Find where the given text appears and provide that cell's center as (X, Y) coordinate. 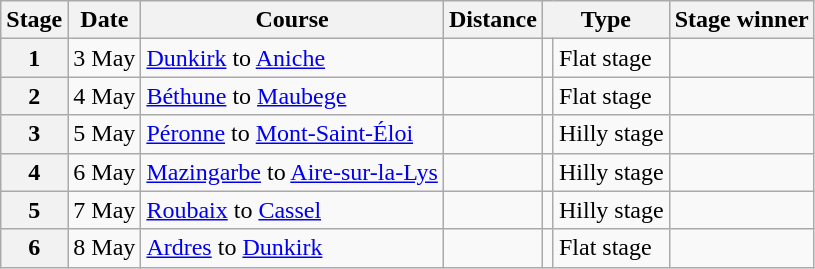
5 (34, 210)
Date (104, 20)
1 (34, 58)
Distance (492, 20)
Roubaix to Cassel (292, 210)
Béthune to Maubege (292, 96)
4 (34, 172)
Stage winner (742, 20)
Dunkirk to Aniche (292, 58)
3 (34, 134)
2 (34, 96)
6 May (104, 172)
3 May (104, 58)
6 (34, 248)
Course (292, 20)
Mazingarbe to Aire-sur-la-Lys (292, 172)
7 May (104, 210)
Ardres to Dunkirk (292, 248)
8 May (104, 248)
Péronne to Mont-Saint-Éloi (292, 134)
4 May (104, 96)
5 May (104, 134)
Stage (34, 20)
Type (606, 20)
